For the text-containing cell, return its midpoint in (X, Y) coordinate format. 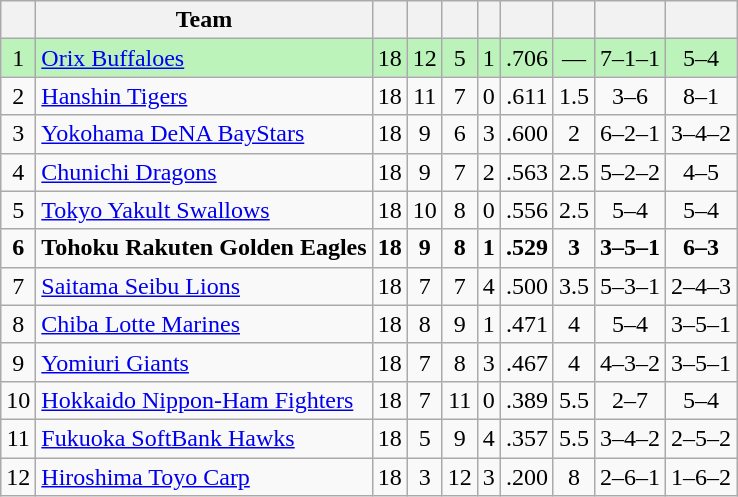
2–7 (630, 400)
5–2–2 (630, 172)
5–3–1 (630, 286)
.563 (526, 172)
6–2–1 (630, 134)
.600 (526, 134)
1.5 (574, 96)
.389 (526, 400)
3–6 (630, 96)
.706 (526, 58)
6–3 (702, 248)
3.5 (574, 286)
.611 (526, 96)
Tohoku Rakuten Golden Eagles (204, 248)
Yokohama DeNA BayStars (204, 134)
Chiba Lotte Marines (204, 324)
4–5 (702, 172)
.200 (526, 477)
— (574, 58)
2–6–1 (630, 477)
.357 (526, 438)
Team (204, 20)
4–3–2 (630, 362)
.471 (526, 324)
Hiroshima Toyo Carp (204, 477)
2–4–3 (702, 286)
Hokkaido Nippon-Ham Fighters (204, 400)
.500 (526, 286)
1–6–2 (702, 477)
8–1 (702, 96)
Chunichi Dragons (204, 172)
Yomiuri Giants (204, 362)
.556 (526, 210)
Fukuoka SoftBank Hawks (204, 438)
.529 (526, 248)
.467 (526, 362)
Orix Buffaloes (204, 58)
Tokyo Yakult Swallows (204, 210)
7–1–1 (630, 58)
Hanshin Tigers (204, 96)
Saitama Seibu Lions (204, 286)
2–5–2 (702, 438)
